Scan for the cell matching the given text and deliver its [x, y] coordinate at center. 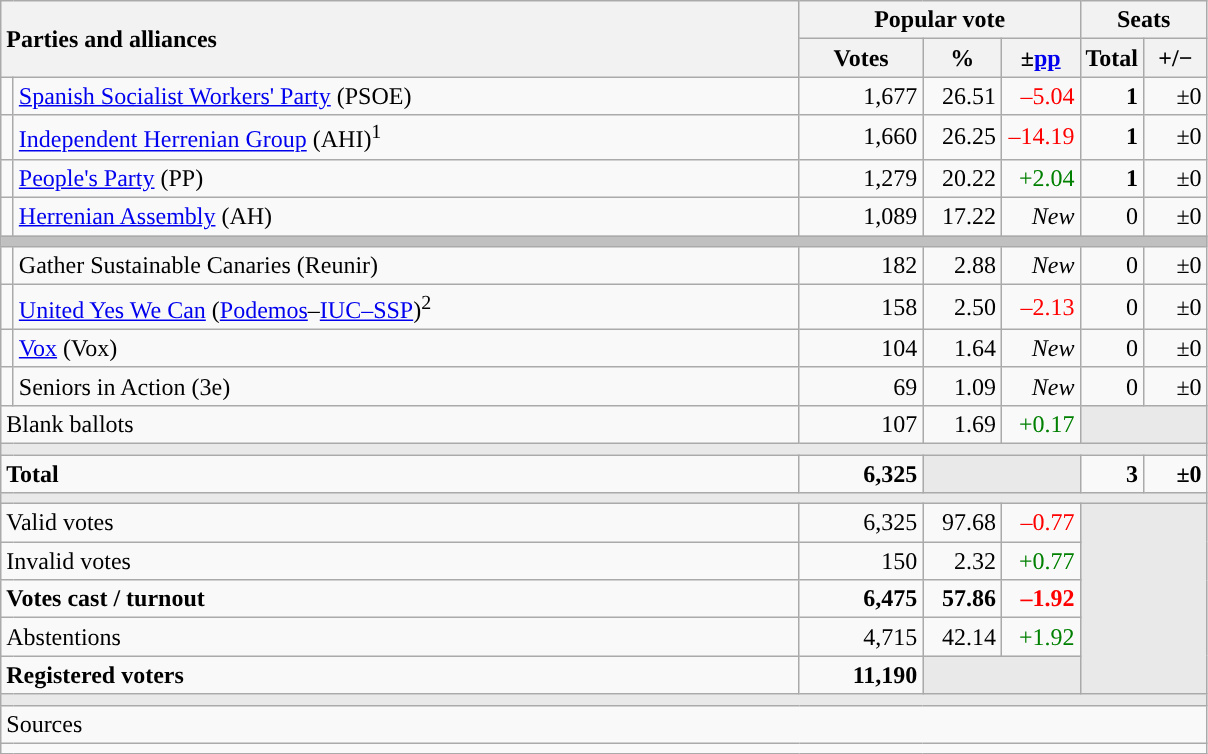
Independent Herrenian Group (AHI)1 [406, 138]
Popular vote [940, 20]
+0.17 [1040, 424]
26.51 [962, 96]
+2.04 [1040, 178]
182 [861, 266]
–5.04 [1040, 96]
United Yes We Can (Podemos–IUC–SSP)2 [406, 308]
1.09 [962, 386]
150 [861, 561]
104 [861, 348]
–1.92 [1040, 599]
–14.19 [1040, 138]
1,279 [861, 178]
Parties and alliances [400, 39]
107 [861, 424]
1,660 [861, 138]
Seniors in Action (3e) [406, 386]
Spanish Socialist Workers' Party (PSOE) [406, 96]
People's Party (PP) [406, 178]
Valid votes [400, 523]
57.86 [962, 599]
+0.77 [1040, 561]
6,475 [861, 599]
Vox (Vox) [406, 348]
+/− [1176, 58]
Blank ballots [400, 424]
% [962, 58]
1,089 [861, 217]
2.50 [962, 308]
Sources [604, 724]
4,715 [861, 637]
2.32 [962, 561]
1.69 [962, 424]
Invalid votes [400, 561]
2.88 [962, 266]
Registered voters [400, 675]
Abstentions [400, 637]
–0.77 [1040, 523]
Votes [861, 58]
1,677 [861, 96]
Votes cast / turnout [400, 599]
17.22 [962, 217]
158 [861, 308]
Seats [1144, 20]
+1.92 [1040, 637]
20.22 [962, 178]
Gather Sustainable Canaries (Reunir) [406, 266]
±pp [1040, 58]
1.64 [962, 348]
97.68 [962, 523]
42.14 [962, 637]
69 [861, 386]
–2.13 [1040, 308]
Herrenian Assembly (AH) [406, 217]
26.25 [962, 138]
3 [1112, 474]
11,190 [861, 675]
